Capture the cell that displays the provided text and extract its (x, y) central coordinate. 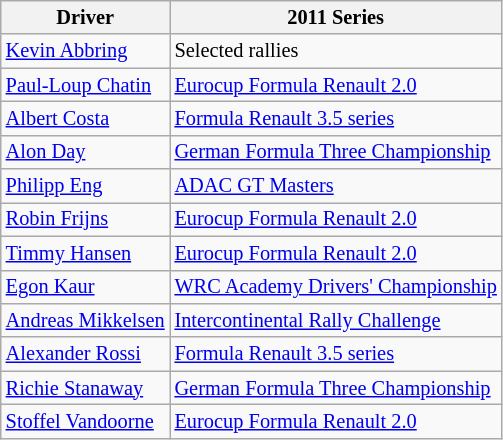
Timmy Hansen (86, 253)
Egon Kaur (86, 287)
ADAC GT Masters (336, 186)
Richie Stanaway (86, 388)
Stoffel Vandoorne (86, 421)
Alon Day (86, 152)
Philipp Eng (86, 186)
WRC Academy Drivers' Championship (336, 287)
Intercontinental Rally Challenge (336, 320)
Driver (86, 17)
Andreas Mikkelsen (86, 320)
Paul-Loup Chatin (86, 85)
Selected rallies (336, 51)
Alexander Rossi (86, 354)
Kevin Abbring (86, 51)
2011 Series (336, 17)
Albert Costa (86, 118)
Robin Frijns (86, 219)
